Pinpoint the cell where the given text exists, returning its (x, y) midpoint coordinate. 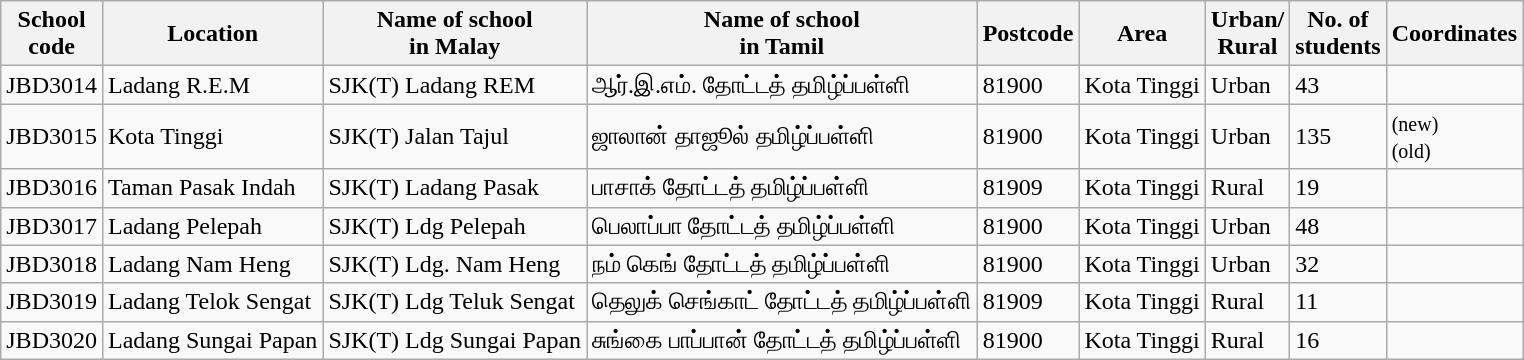
சுங்கை பாப்பான் தோட்டத் தமிழ்ப்பள்ளி (782, 340)
Area (1142, 34)
Taman Pasak Indah (212, 188)
SJK(T) Ldg Sungai Papan (455, 340)
11 (1338, 302)
135 (1338, 136)
நம் கெங் தோட்டத் தமிழ்ப்பள்ளி (782, 264)
JBD3018 (52, 264)
Schoolcode (52, 34)
19 (1338, 188)
JBD3015 (52, 136)
Urban/Rural (1247, 34)
JBD3019 (52, 302)
SJK(T) Ldg. Nam Heng (455, 264)
பாசாக் தோட்டத் தமிழ்ப்பள்ளி (782, 188)
SJK(T) Ldg Pelepah (455, 226)
ஜாலான் தாஜூல் தமிழ்ப்பள்ளி (782, 136)
SJK(T) Ladang Pasak (455, 188)
JBD3017 (52, 226)
Name of schoolin Tamil (782, 34)
தெலுக் செங்காட் தோட்டத் தமிழ்ப்பள்ளி (782, 302)
Ladang Sungai Papan (212, 340)
SJK(T) Ldg Teluk Sengat (455, 302)
Ladang Telok Sengat (212, 302)
Location (212, 34)
(new)(old) (1454, 136)
JBD3020 (52, 340)
16 (1338, 340)
Coordinates (1454, 34)
Postcode (1028, 34)
JBD3014 (52, 85)
பெலாப்பா தோட்டத் தமிழ்ப்பள்ளி (782, 226)
No. ofstudents (1338, 34)
Ladang Pelepah (212, 226)
SJK(T) Ladang REM (455, 85)
JBD3016 (52, 188)
Ladang R.E.M (212, 85)
43 (1338, 85)
ஆர்.இ.எம். தோட்டத் தமிழ்ப்பள்ளி (782, 85)
Name of schoolin Malay (455, 34)
Ladang Nam Heng (212, 264)
SJK(T) Jalan Tajul (455, 136)
48 (1338, 226)
32 (1338, 264)
